Search for the cell housing the specified text and yield its [x, y] center coordinate. 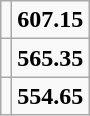
554.65 [50, 96]
607.15 [50, 20]
565.35 [50, 58]
